Output the [x, y] coordinate of the center of the cell containing the given text.  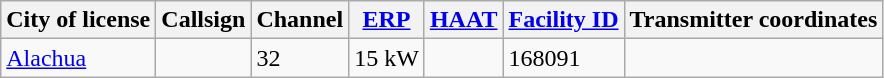
32 [300, 58]
ERP [387, 20]
Transmitter coordinates [754, 20]
HAAT [464, 20]
Facility ID [564, 20]
City of license [78, 20]
Alachua [78, 58]
168091 [564, 58]
15 kW [387, 58]
Channel [300, 20]
Callsign [204, 20]
